Detect which cell encompasses the target text, then output its [x, y] center coordinate. 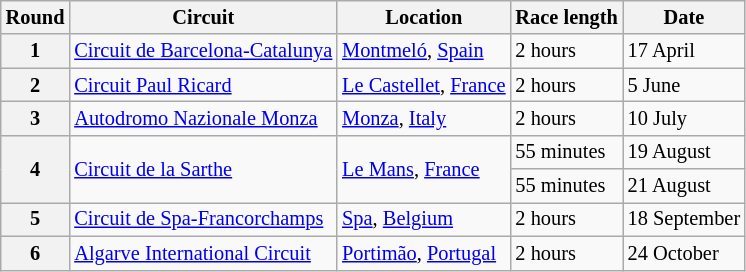
Location [424, 17]
2 [36, 85]
Le Mans, France [424, 168]
19 August [684, 152]
Round [36, 17]
Portimão, Portugal [424, 253]
Circuit de la Sarthe [203, 168]
Circuit [203, 17]
4 [36, 168]
Monza, Italy [424, 118]
5 June [684, 85]
Race length [567, 17]
18 September [684, 219]
17 April [684, 51]
Autodromo Nazionale Monza [203, 118]
24 October [684, 253]
5 [36, 219]
21 August [684, 186]
Circuit de Spa-Francorchamps [203, 219]
Circuit de Barcelona-Catalunya [203, 51]
Montmeló, Spain [424, 51]
Spa, Belgium [424, 219]
Algarve International Circuit [203, 253]
Date [684, 17]
3 [36, 118]
Circuit Paul Ricard [203, 85]
1 [36, 51]
6 [36, 253]
10 July [684, 118]
Le Castellet, France [424, 85]
